Return the [x, y] coordinate for the center point of the cell that contains the specified text.  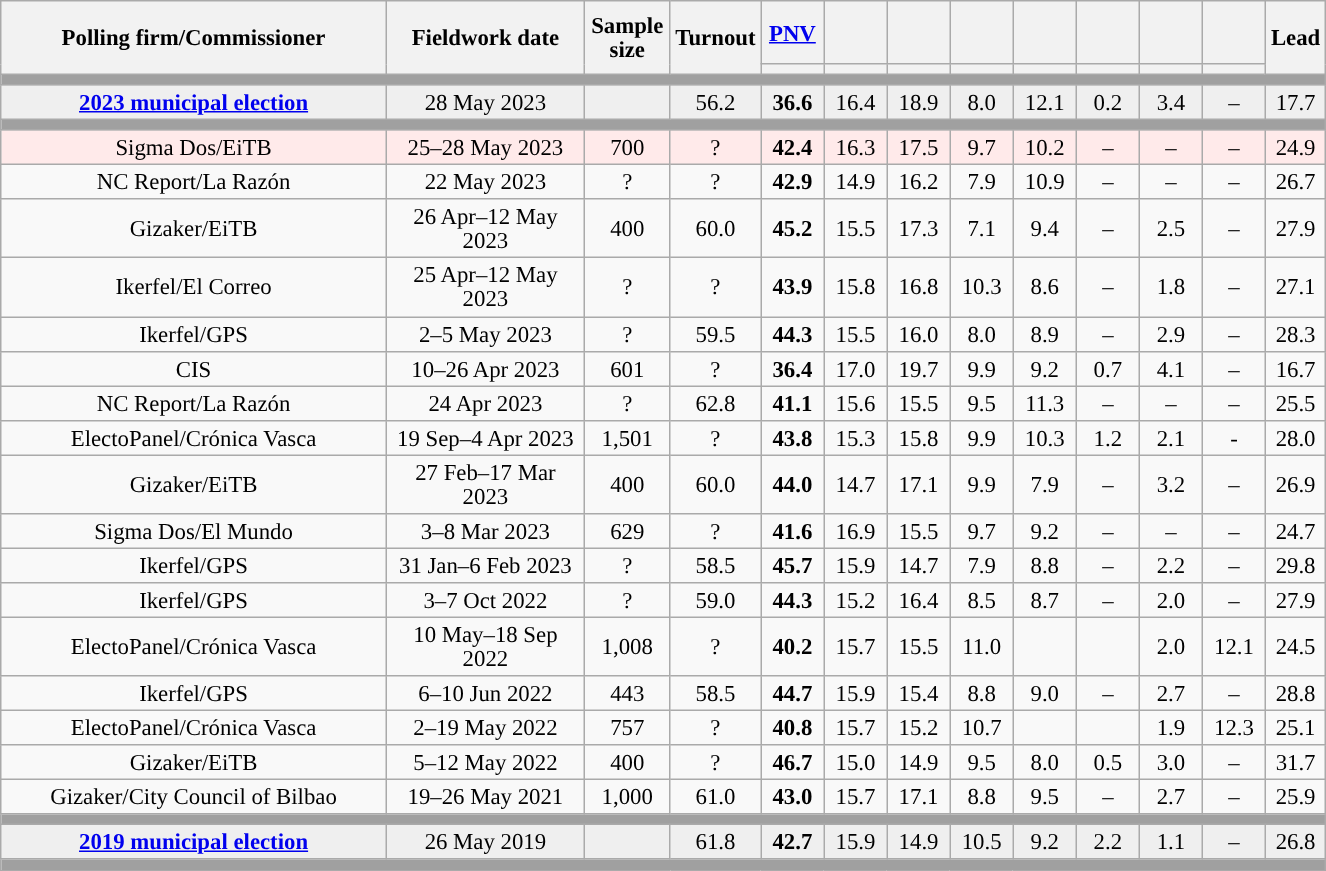
757 [627, 728]
10.7 [982, 728]
629 [627, 532]
18.9 [918, 102]
10.9 [1044, 182]
44.0 [792, 484]
42.4 [792, 148]
1,501 [627, 438]
15.6 [856, 404]
16.3 [856, 148]
44.7 [792, 694]
31.7 [1296, 762]
0.2 [1108, 102]
24 Apr 2023 [485, 404]
59.0 [716, 600]
Fieldwork date [485, 38]
41.1 [792, 404]
601 [627, 368]
2.1 [1170, 438]
19–26 May 2021 [485, 798]
24.9 [1296, 148]
3.4 [1170, 102]
8.9 [1044, 334]
17.0 [856, 368]
16.8 [918, 288]
Turnout [716, 38]
25.1 [1296, 728]
24.7 [1296, 532]
1.2 [1108, 438]
42.7 [792, 842]
11.0 [982, 646]
Ikerfel/El Correo [194, 288]
62.8 [716, 404]
27.1 [1296, 288]
8.7 [1044, 600]
31 Jan–6 Feb 2023 [485, 566]
2.9 [1170, 334]
1.8 [1170, 288]
- [1234, 438]
1.9 [1170, 728]
29.8 [1296, 566]
61.8 [716, 842]
700 [627, 148]
443 [627, 694]
17.7 [1296, 102]
1.1 [1170, 842]
1,008 [627, 646]
9.4 [1044, 230]
56.2 [716, 102]
40.8 [792, 728]
43.0 [792, 798]
26.9 [1296, 484]
15.0 [856, 762]
59.5 [716, 334]
22 May 2023 [485, 182]
CIS [194, 368]
61.0 [716, 798]
45.2 [792, 230]
25 Apr–12 May 2023 [485, 288]
2023 municipal election [194, 102]
10.2 [1044, 148]
43.8 [792, 438]
26.7 [1296, 182]
7.1 [982, 230]
4.1 [1170, 368]
43.9 [792, 288]
16.7 [1296, 368]
28.0 [1296, 438]
46.7 [792, 762]
26.8 [1296, 842]
17.3 [918, 230]
1,000 [627, 798]
41.6 [792, 532]
2–19 May 2022 [485, 728]
Lead [1296, 38]
2–5 May 2023 [485, 334]
9.0 [1044, 694]
19.7 [918, 368]
15.3 [856, 438]
10 May–18 Sep 2022 [485, 646]
27 Feb–17 Mar 2023 [485, 484]
45.7 [792, 566]
Sample size [627, 38]
28.3 [1296, 334]
12.3 [1234, 728]
16.0 [918, 334]
40.2 [792, 646]
0.5 [1108, 762]
Polling firm/Commissioner [194, 38]
Gizaker/City Council of Bilbao [194, 798]
25.5 [1296, 404]
16.2 [918, 182]
19 Sep–4 Apr 2023 [485, 438]
17.5 [918, 148]
3.0 [1170, 762]
Sigma Dos/EiTB [194, 148]
28 May 2023 [485, 102]
36.4 [792, 368]
PNV [792, 32]
10–26 Apr 2023 [485, 368]
26 Apr–12 May 2023 [485, 230]
42.9 [792, 182]
25–28 May 2023 [485, 148]
10.5 [982, 842]
2.5 [1170, 230]
Sigma Dos/El Mundo [194, 532]
24.5 [1296, 646]
26 May 2019 [485, 842]
36.6 [792, 102]
2019 municipal election [194, 842]
0.7 [1108, 368]
16.9 [856, 532]
15.4 [918, 694]
25.9 [1296, 798]
3–7 Oct 2022 [485, 600]
3.2 [1170, 484]
11.3 [1044, 404]
3–8 Mar 2023 [485, 532]
28.8 [1296, 694]
5–12 May 2022 [485, 762]
8.6 [1044, 288]
6–10 Jun 2022 [485, 694]
8.5 [982, 600]
